From the cell containing the given text, extract its center point as (X, Y) coordinate. 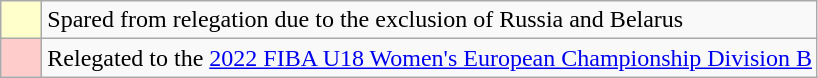
Spared from relegation due to the exclusion of Russia and Belarus (430, 20)
Relegated to the 2022 FIBA U18 Women's European Championship Division B (430, 58)
